Scan for the cell matching the given text and deliver its [X, Y] coordinate at center. 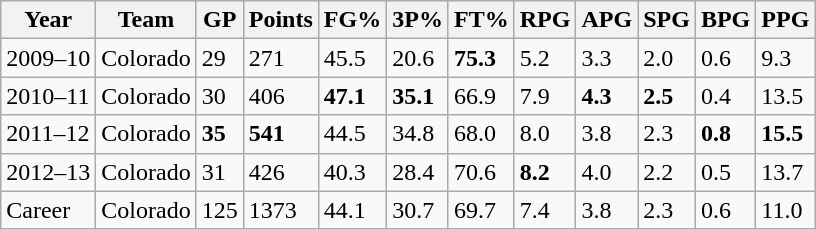
APG [607, 20]
1373 [280, 210]
0.8 [725, 134]
271 [280, 58]
2.0 [667, 58]
68.0 [481, 134]
30 [220, 96]
Points [280, 20]
29 [220, 58]
Team [146, 20]
0.4 [725, 96]
44.5 [352, 134]
35.1 [418, 96]
125 [220, 210]
7.9 [545, 96]
406 [280, 96]
20.6 [418, 58]
3P% [418, 20]
11.0 [786, 210]
FT% [481, 20]
44.1 [352, 210]
70.6 [481, 172]
5.2 [545, 58]
8.2 [545, 172]
30.7 [418, 210]
9.3 [786, 58]
31 [220, 172]
28.4 [418, 172]
426 [280, 172]
35 [220, 134]
2010–11 [48, 96]
4.3 [607, 96]
2009–10 [48, 58]
2.2 [667, 172]
541 [280, 134]
Year [48, 20]
40.3 [352, 172]
PPG [786, 20]
69.7 [481, 210]
RPG [545, 20]
7.4 [545, 210]
FG% [352, 20]
4.0 [607, 172]
13.7 [786, 172]
0.5 [725, 172]
SPG [667, 20]
2011–12 [48, 134]
13.5 [786, 96]
34.8 [418, 134]
GP [220, 20]
3.3 [607, 58]
Career [48, 210]
BPG [725, 20]
2012–13 [48, 172]
8.0 [545, 134]
45.5 [352, 58]
47.1 [352, 96]
2.5 [667, 96]
75.3 [481, 58]
66.9 [481, 96]
15.5 [786, 134]
